For the text-containing cell, return its midpoint in [x, y] coordinate format. 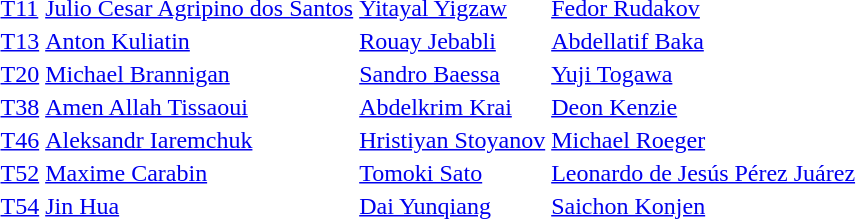
Michael Brannigan [200, 74]
Amen Allah Tissaoui [200, 107]
Hristiyan Stoyanov [452, 140]
Tomoki Sato [452, 173]
Abdelkrim Krai [452, 107]
Anton Kuliatin [200, 41]
Maxime Carabin [200, 173]
Rouay Jebabli [452, 41]
Aleksandr Iaremchuk [200, 140]
Sandro Baessa [452, 74]
